Search for the cell housing the specified text and yield its [X, Y] center coordinate. 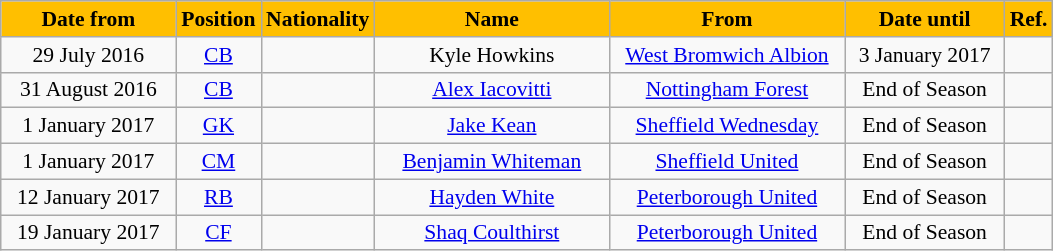
Date until [925, 19]
Jake Kean [492, 126]
West Bromwich Albion [726, 55]
29 July 2016 [88, 55]
RB [218, 197]
Sheffield Wednesday [726, 126]
Benjamin Whiteman [492, 162]
Nationality [318, 19]
CM [218, 162]
Sheffield United [726, 162]
19 January 2017 [88, 233]
12 January 2017 [88, 197]
Alex Iacovitti [492, 90]
Position [218, 19]
31 August 2016 [88, 90]
Shaq Coulthirst [492, 233]
GK [218, 126]
3 January 2017 [925, 55]
Kyle Howkins [492, 55]
From [726, 19]
Ref. [1029, 19]
Hayden White [492, 197]
CF [218, 233]
Nottingham Forest [726, 90]
Date from [88, 19]
Name [492, 19]
